Pinpoint the cell where the given text exists, returning its (X, Y) midpoint coordinate. 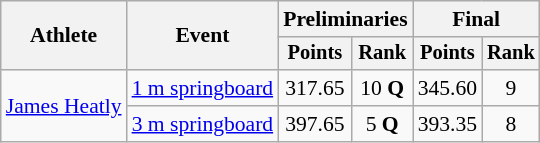
Athlete (64, 36)
Event (203, 36)
9 (511, 88)
James Heatly (64, 106)
Final (476, 19)
8 (511, 124)
317.65 (315, 88)
1 m springboard (203, 88)
397.65 (315, 124)
393.35 (448, 124)
3 m springboard (203, 124)
Preliminaries (345, 19)
345.60 (448, 88)
5 Q (382, 124)
10 Q (382, 88)
